From the cell containing the given text, extract its center point as [x, y] coordinate. 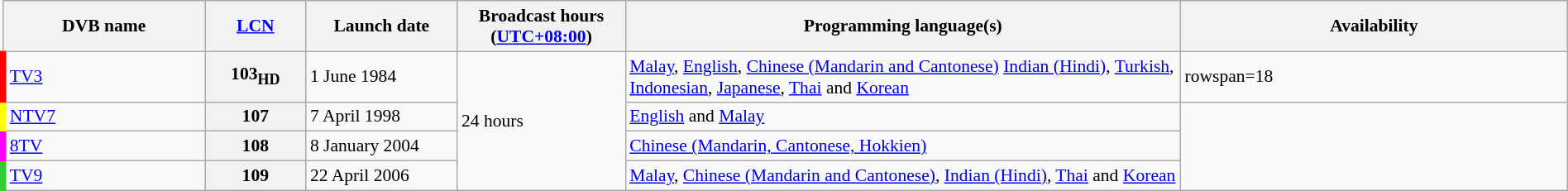
DVB name [104, 26]
22 April 2006 [382, 176]
Programming language(s) [903, 26]
NTV7 [104, 117]
109 [256, 176]
103HD [256, 76]
Malay, Chinese (Mandarin and Cantonese), Indian (Hindi), Thai and Korean [903, 176]
1 June 1984 [382, 76]
rowspan=18 [1374, 76]
8TV [104, 146]
8 January 2004 [382, 146]
Broadcast hours (UTC+08:00) [541, 26]
TV3 [104, 76]
108 [256, 146]
7 April 1998 [382, 117]
Malay, English, Chinese (Mandarin and Cantonese) Indian (Hindi), Turkish, Indonesian, Japanese, Thai and Korean [903, 76]
TV9 [104, 176]
Chinese (Mandarin, Cantonese, Hokkien) [903, 146]
Launch date [382, 26]
LCN [256, 26]
Availability [1374, 26]
24 hours [541, 121]
English and Malay [903, 117]
107 [256, 117]
